Determine the [x, y] coordinate at the center of the cell enclosing the given text.  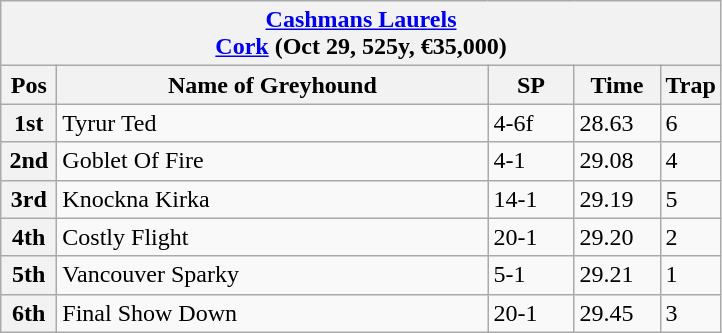
5-1 [531, 275]
29.21 [617, 275]
Tyrur Ted [272, 123]
4th [29, 237]
Name of Greyhound [272, 85]
Vancouver Sparky [272, 275]
2nd [29, 161]
6th [29, 313]
4-1 [531, 161]
Trap [690, 85]
Costly Flight [272, 237]
6 [690, 123]
4 [690, 161]
Knockna Kirka [272, 199]
Cashmans LaurelsCork (Oct 29, 525y, €35,000) [362, 34]
Final Show Down [272, 313]
5th [29, 275]
28.63 [617, 123]
29.19 [617, 199]
3rd [29, 199]
29.45 [617, 313]
4-6f [531, 123]
1st [29, 123]
29.08 [617, 161]
1 [690, 275]
3 [690, 313]
Goblet Of Fire [272, 161]
14-1 [531, 199]
2 [690, 237]
5 [690, 199]
SP [531, 85]
Pos [29, 85]
Time [617, 85]
29.20 [617, 237]
